From the cell containing the given text, extract its center point as [x, y] coordinate. 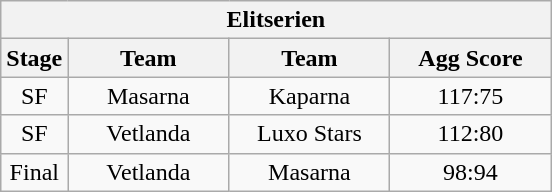
117:75 [470, 96]
Stage [34, 58]
112:80 [470, 134]
Elitserien [276, 20]
Agg Score [470, 58]
Final [34, 172]
Kaparna [310, 96]
Luxo Stars [310, 134]
98:94 [470, 172]
